Capture the cell that displays the provided text and extract its (X, Y) central coordinate. 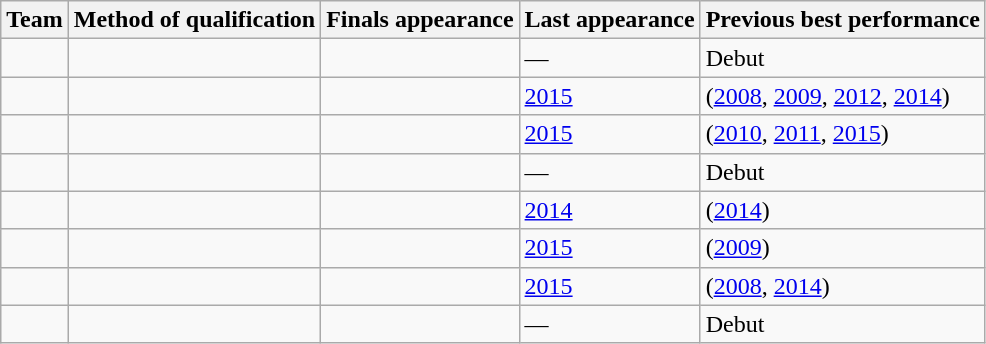
Team (35, 20)
2014 (610, 210)
Previous best performance (842, 20)
(2008, 2014) (842, 286)
Finals appearance (420, 20)
(2009) (842, 248)
(2014) (842, 210)
Last appearance (610, 20)
Method of qualification (194, 20)
(2008, 2009, 2012, 2014) (842, 96)
(2010, 2011, 2015) (842, 134)
